Determine the (X, Y) coordinate at the center of the cell enclosing the given text.  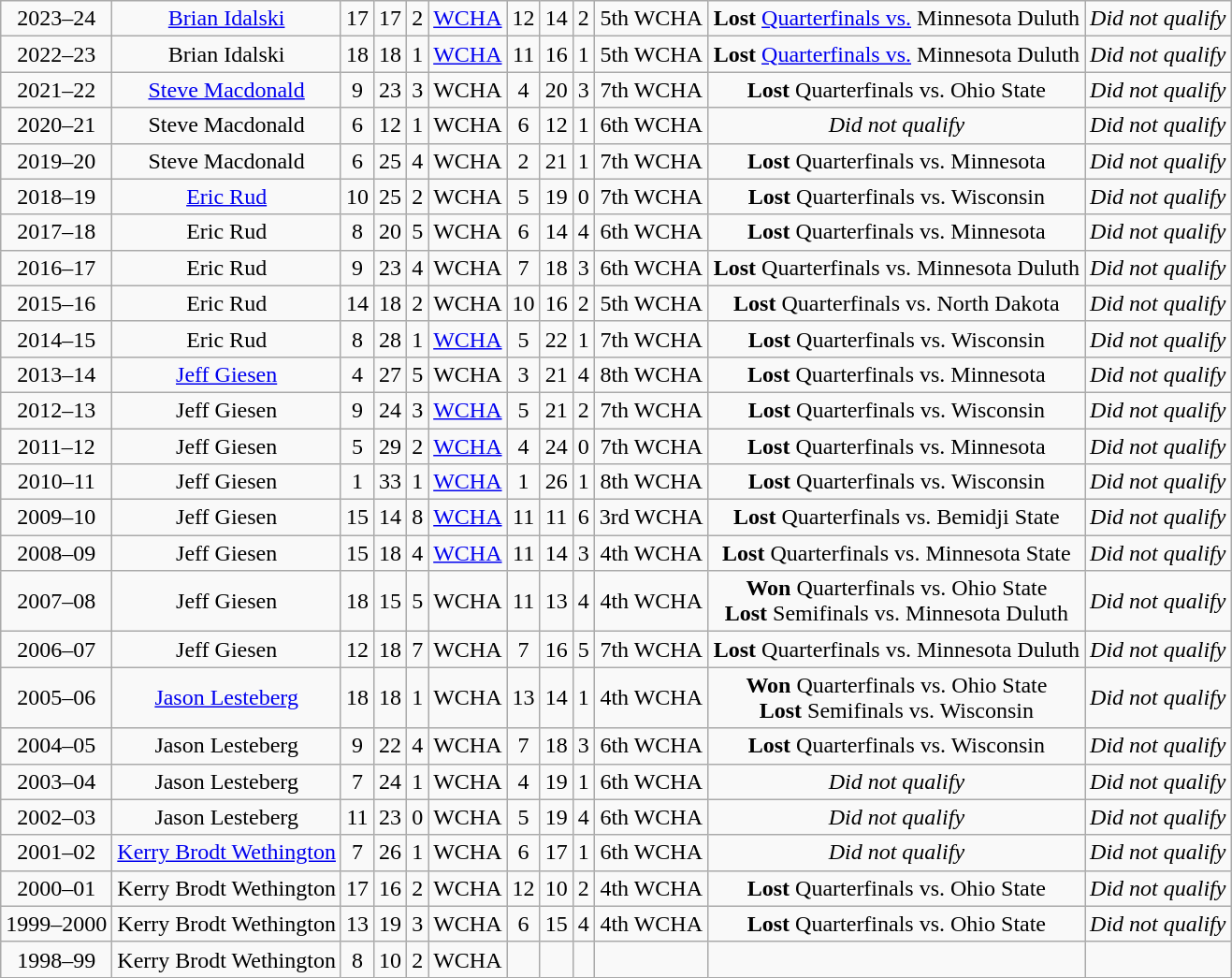
Won Quarterfinals vs. Ohio State Lost Semifinals vs. Minnesota Duluth (896, 601)
2014–15 (56, 339)
2017–18 (56, 232)
2012–13 (56, 410)
2018–19 (56, 197)
29 (391, 446)
3rd WCHA (651, 518)
2021–22 (56, 90)
2019–20 (56, 161)
Won Quarterfinals vs. Ohio State Lost Semifinals vs. Wisconsin (896, 698)
2010–11 (56, 482)
2008–09 (56, 553)
Lost Quarterfinals vs. North Dakota (896, 303)
2001–02 (56, 853)
27 (391, 374)
2023–24 (56, 19)
1998–99 (56, 959)
2007–08 (56, 601)
2000–01 (56, 888)
2006–07 (56, 650)
2013–14 (56, 374)
2020–21 (56, 125)
1999–2000 (56, 924)
2004–05 (56, 746)
2016–17 (56, 268)
2011–12 (56, 446)
2022–23 (56, 54)
2002–03 (56, 817)
2015–16 (56, 303)
2003–04 (56, 781)
2005–06 (56, 698)
28 (391, 339)
2009–10 (56, 518)
Lost Quarterfinals vs. Bemidji State (896, 518)
33 (391, 482)
Lost Quarterfinals vs. Minnesota State (896, 553)
